Pinpoint the cell where the given text exists, returning its [x, y] midpoint coordinate. 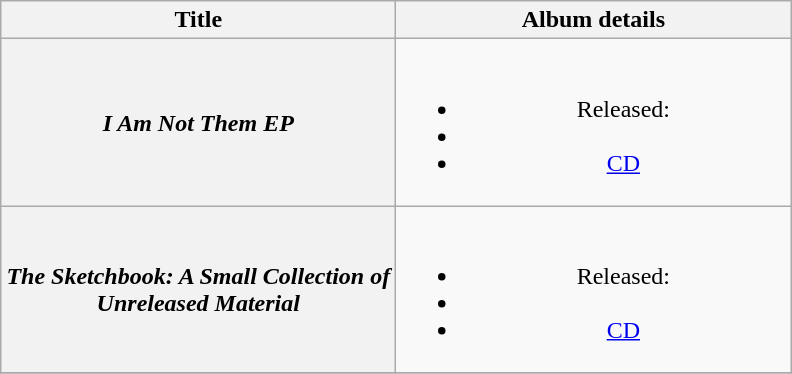
The Sketchbook: A Small Collection of Unreleased Material [198, 290]
Album details [594, 20]
I Am Not Them EP [198, 122]
Title [198, 20]
